Scan for the cell matching the given text and deliver its [x, y] coordinate at center. 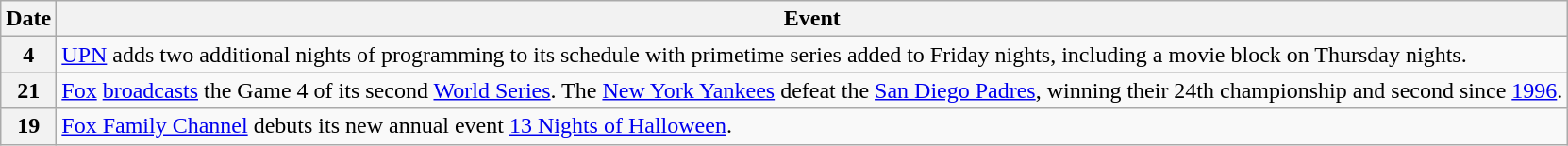
19 [28, 126]
21 [28, 90]
Date [28, 19]
Event [812, 19]
4 [28, 55]
Fox Family Channel debuts its new annual event 13 Nights of Halloween. [812, 126]
